Determine the (x, y) coordinate at the center of the cell enclosing the given text.  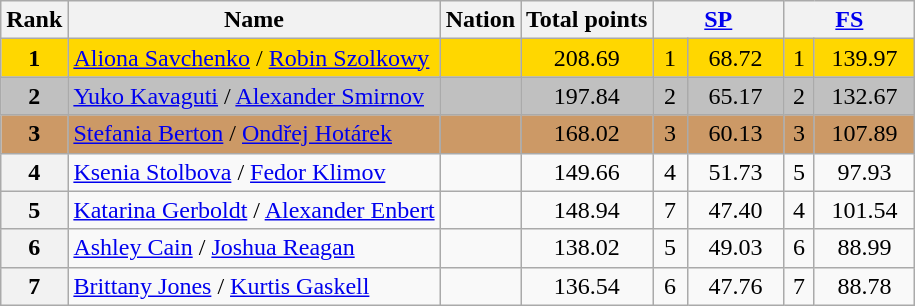
197.84 (587, 96)
148.94 (587, 210)
136.54 (587, 286)
60.13 (736, 134)
88.78 (864, 286)
Rank (34, 20)
Brittany Jones / Kurtis Gaskell (254, 286)
97.93 (864, 172)
49.03 (736, 248)
132.67 (864, 96)
138.02 (587, 248)
101.54 (864, 210)
107.89 (864, 134)
88.99 (864, 248)
Aliona Savchenko / Robin Szolkowy (254, 58)
51.73 (736, 172)
Yuko Kavaguti / Alexander Smirnov (254, 96)
149.66 (587, 172)
Name (254, 20)
168.02 (587, 134)
Ashley Cain / Joshua Reagan (254, 248)
Katarina Gerboldt / Alexander Enbert (254, 210)
FS (850, 20)
208.69 (587, 58)
47.40 (736, 210)
Total points (587, 20)
Stefania Berton / Ondřej Hotárek (254, 134)
SP (718, 20)
139.97 (864, 58)
68.72 (736, 58)
65.17 (736, 96)
Nation (480, 20)
Ksenia Stolbova / Fedor Klimov (254, 172)
47.76 (736, 286)
